Locate the cell with the specified text and output its (X, Y) center coordinate. 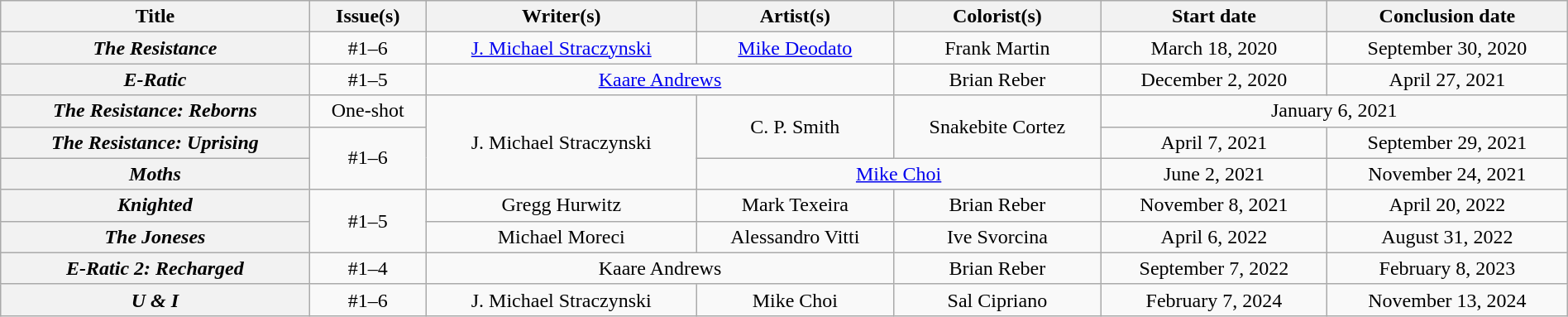
Frank Martin (997, 48)
Start date (1214, 17)
June 2, 2021 (1214, 174)
E-Ratic 2: Recharged (155, 268)
Title (155, 17)
Ive Svorcina (997, 237)
November 24, 2021 (1447, 174)
February 7, 2024 (1214, 300)
Conclusion date (1447, 17)
Knighted (155, 205)
Colorist(s) (997, 17)
February 8, 2023 (1447, 268)
Writer(s) (561, 17)
April 6, 2022 (1214, 237)
November 13, 2024 (1447, 300)
One-shot (367, 111)
Mark Texeira (795, 205)
E-Ratic (155, 79)
Artist(s) (795, 17)
C. P. Smith (795, 127)
September 7, 2022 (1214, 268)
April 27, 2021 (1447, 79)
Moths (155, 174)
Snakebite Cortez (997, 127)
September 29, 2021 (1447, 142)
Mike Deodato (795, 48)
Michael Moreci (561, 237)
The Resistance (155, 48)
The Joneses (155, 237)
Gregg Hurwitz (561, 205)
U & I (155, 300)
The Resistance: Uprising (155, 142)
December 2, 2020 (1214, 79)
April 20, 2022 (1447, 205)
November 8, 2021 (1214, 205)
April 7, 2021 (1214, 142)
September 30, 2020 (1447, 48)
January 6, 2021 (1334, 111)
August 31, 2022 (1447, 237)
#1–4 (367, 268)
The Resistance: Reborns (155, 111)
March 18, 2020 (1214, 48)
Alessandro Vitti (795, 237)
Issue(s) (367, 17)
Sal Cipriano (997, 300)
